Output the [X, Y] coordinate of the center of the cell containing the given text.  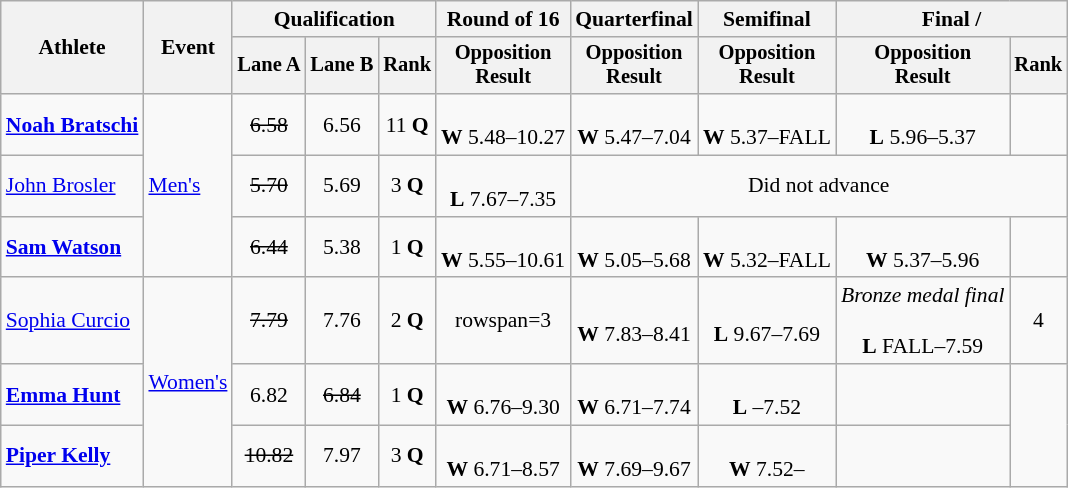
4 [1039, 322]
W 5.32–FALL [767, 248]
11 Q [407, 124]
Lane A [268, 66]
W 7.69–9.67 [634, 456]
6.84 [342, 394]
Did not advance [818, 186]
W 5.05–5.68 [634, 248]
W 5.48–10.27 [503, 124]
W 6.71–8.57 [503, 456]
Men's [188, 186]
Sam Watson [72, 248]
Sophia Curcio [72, 322]
Round of 16 [503, 19]
10.82 [268, 456]
L –7.52 [767, 394]
Piper Kelly [72, 456]
W 5.37–5.96 [923, 248]
John Brosler [72, 186]
W 5.47–7.04 [634, 124]
5.69 [342, 186]
Final / [952, 19]
6.58 [268, 124]
Lane B [342, 66]
7.97 [342, 456]
Qualification [334, 19]
Athlete [72, 48]
7.79 [268, 322]
5.38 [342, 248]
Event [188, 48]
L 9.67–7.69 [767, 322]
Bronze medal finalL FALL–7.59 [923, 322]
6.82 [268, 394]
Noah Bratschi [72, 124]
6.44 [268, 248]
W 7.52– [767, 456]
L 7.67–7.35 [503, 186]
rowspan=3 [503, 322]
6.56 [342, 124]
W 6.76–9.30 [503, 394]
W 7.83–8.41 [634, 322]
Emma Hunt [72, 394]
Women's [188, 382]
2 Q [407, 322]
W 6.71–7.74 [634, 394]
L 5.96–5.37 [923, 124]
W 5.37–FALL [767, 124]
W 5.55–10.61 [503, 248]
Semifinal [767, 19]
7.76 [342, 322]
5.70 [268, 186]
Quarterfinal [634, 19]
